Return [x, y] of the center of cell containing provided text 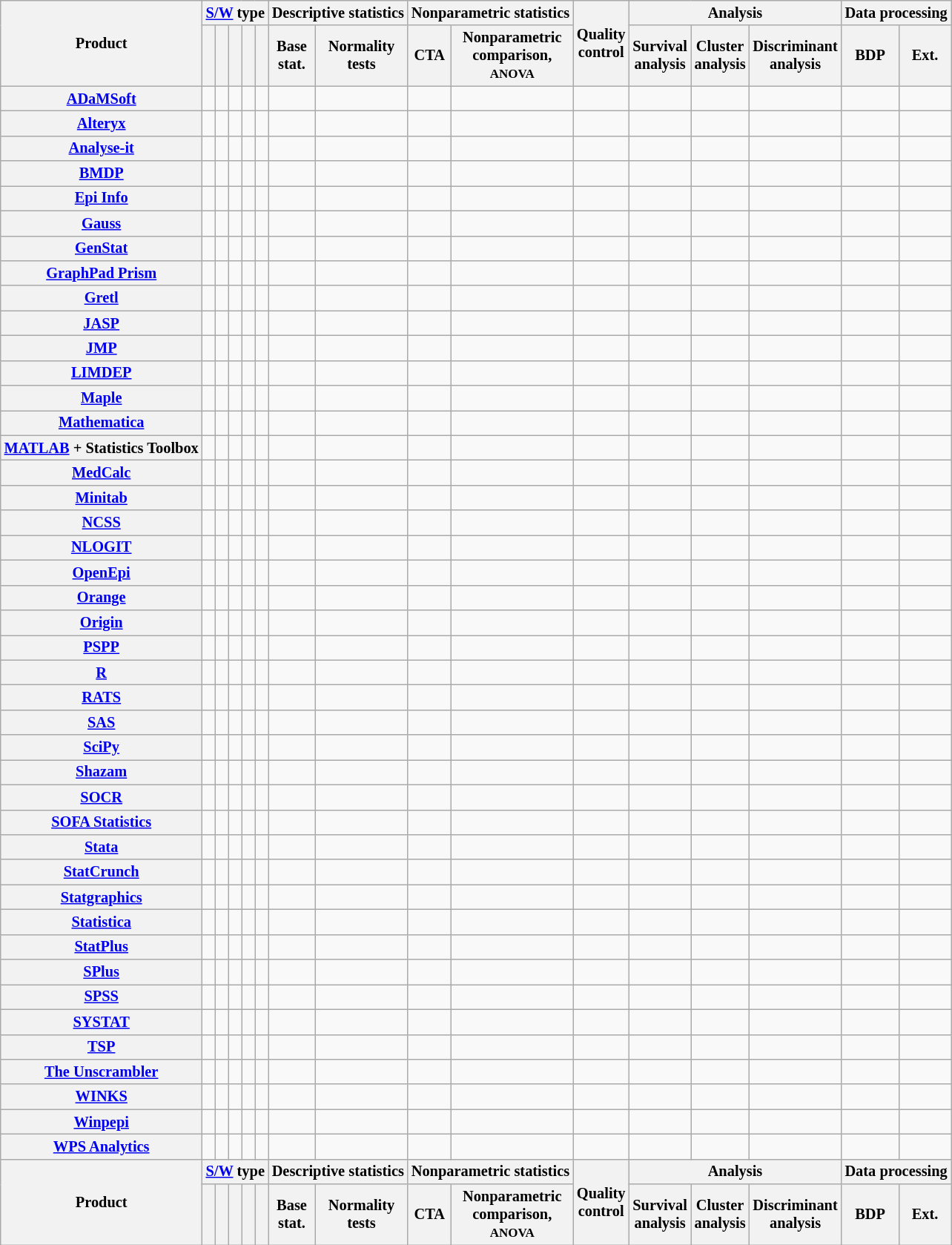
JASP [102, 323]
SOFA Statistics [102, 822]
Orange [102, 598]
WINKS [102, 1097]
NCSS [102, 523]
The Unscrambler [102, 1071]
Stata [102, 847]
PSPP [102, 647]
MATLAB + Statistics Toolbox [102, 448]
OpenEpi [102, 572]
Shazam [102, 772]
Alteryx [102, 123]
SPlus [102, 972]
GenStat [102, 248]
LIMDEP [102, 373]
Winpepi [102, 1122]
JMP [102, 348]
SOCR [102, 797]
Mathematica [102, 423]
BMDP [102, 174]
WPS Analytics [102, 1146]
Maple [102, 398]
StatPlus [102, 947]
R [102, 673]
SYSTAT [102, 1022]
Statistica [102, 922]
Minitab [102, 498]
Gretl [102, 298]
Epi Info [102, 198]
Gauss [102, 223]
StatCrunch [102, 872]
NLOGIT [102, 547]
Statgraphics [102, 897]
SciPy [102, 747]
SAS [102, 722]
TSP [102, 1047]
RATS [102, 697]
Analyse-it [102, 148]
GraphPad Prism [102, 273]
Origin [102, 622]
SPSS [102, 997]
MedCalc [102, 472]
ADaMSoft [102, 99]
